Identify which cell holds the provided text, then report its [x, y] central coordinate. 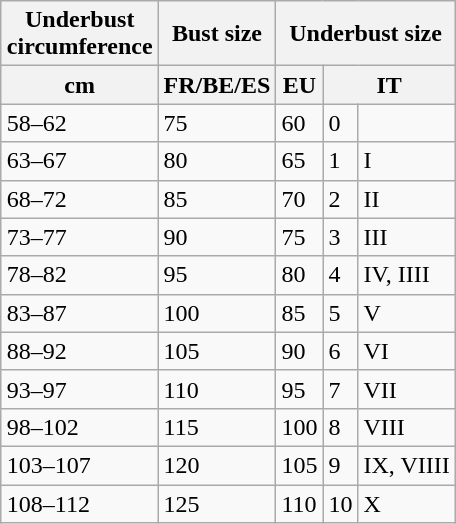
V [406, 313]
FR/BE/ES [217, 85]
II [406, 199]
125 [217, 503]
Underbust circumference [80, 34]
X [406, 503]
60 [300, 123]
Bust size [217, 34]
5 [340, 313]
4 [340, 275]
3 [340, 237]
I [406, 161]
VIII [406, 427]
78–82 [80, 275]
93–97 [80, 389]
6 [340, 351]
65 [300, 161]
EU [300, 85]
7 [340, 389]
88–92 [80, 351]
0 [340, 123]
108–112 [80, 503]
VII [406, 389]
cm [80, 85]
8 [340, 427]
IV, IIII [406, 275]
IT [389, 85]
115 [217, 427]
IX, VIIII [406, 465]
63–67 [80, 161]
1 [340, 161]
68–72 [80, 199]
III [406, 237]
98–102 [80, 427]
103–107 [80, 465]
2 [340, 199]
70 [300, 199]
VI [406, 351]
9 [340, 465]
120 [217, 465]
Underbust size [366, 34]
83–87 [80, 313]
10 [340, 503]
58–62 [80, 123]
73–77 [80, 237]
